Find where the given text appears and provide that cell's center as (x, y) coordinate. 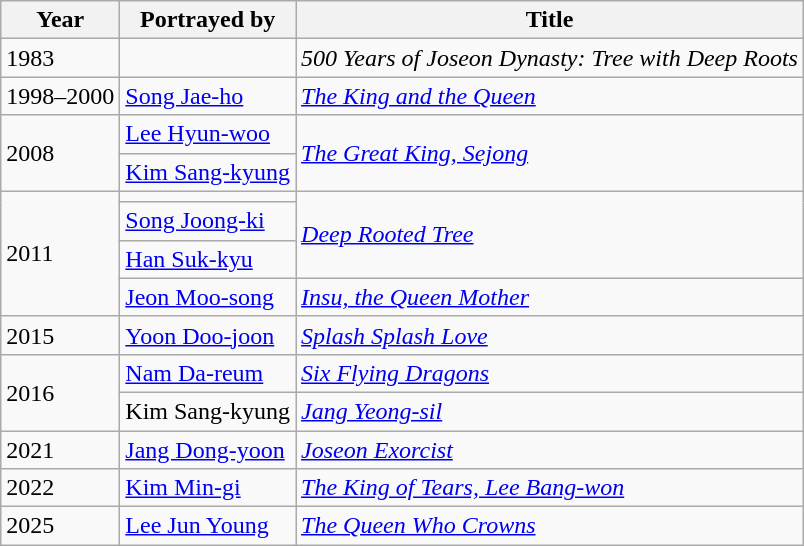
Six Flying Dragons (550, 373)
Kim Min-gi (208, 488)
Title (550, 20)
1983 (60, 58)
Jang Yeong-sil (550, 411)
2016 (60, 392)
2021 (60, 449)
2008 (60, 153)
Portrayed by (208, 20)
2015 (60, 335)
The Queen Who Crowns (550, 526)
1998–2000 (60, 96)
2022 (60, 488)
The King and the Queen (550, 96)
Deep Rooted Tree (550, 234)
Splash Splash Love (550, 335)
2011 (60, 254)
Song Jae-ho (208, 96)
Lee Jun Young (208, 526)
The Great King, Sejong (550, 153)
The King of Tears, Lee Bang-won (550, 488)
Yoon Doo-joon (208, 335)
Han Suk-kyu (208, 259)
Song Joong-ki (208, 221)
Insu, the Queen Mother (550, 297)
Joseon Exorcist (550, 449)
2025 (60, 526)
Jeon Moo-song (208, 297)
500 Years of Joseon Dynasty: Tree with Deep Roots (550, 58)
Year (60, 20)
Jang Dong-yoon (208, 449)
Nam Da-reum (208, 373)
Lee Hyun-woo (208, 134)
